Return [X, Y] of the center of cell containing provided text 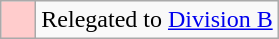
Relegated to Division B [157, 20]
